Locate the cell with the specified text and output its [x, y] center coordinate. 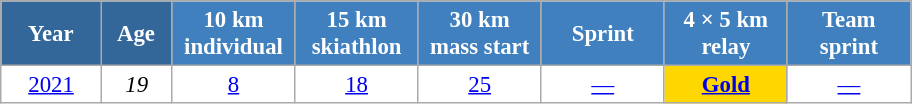
Year [52, 34]
25 [480, 85]
Sprint [602, 34]
18 [356, 85]
30 km mass start [480, 34]
Age [136, 34]
8 [234, 85]
10 km individual [234, 34]
19 [136, 85]
Gold [726, 85]
Team sprint [848, 34]
15 km skiathlon [356, 34]
2021 [52, 85]
4 × 5 km relay [726, 34]
